Return (X, Y) of the center of cell containing provided text 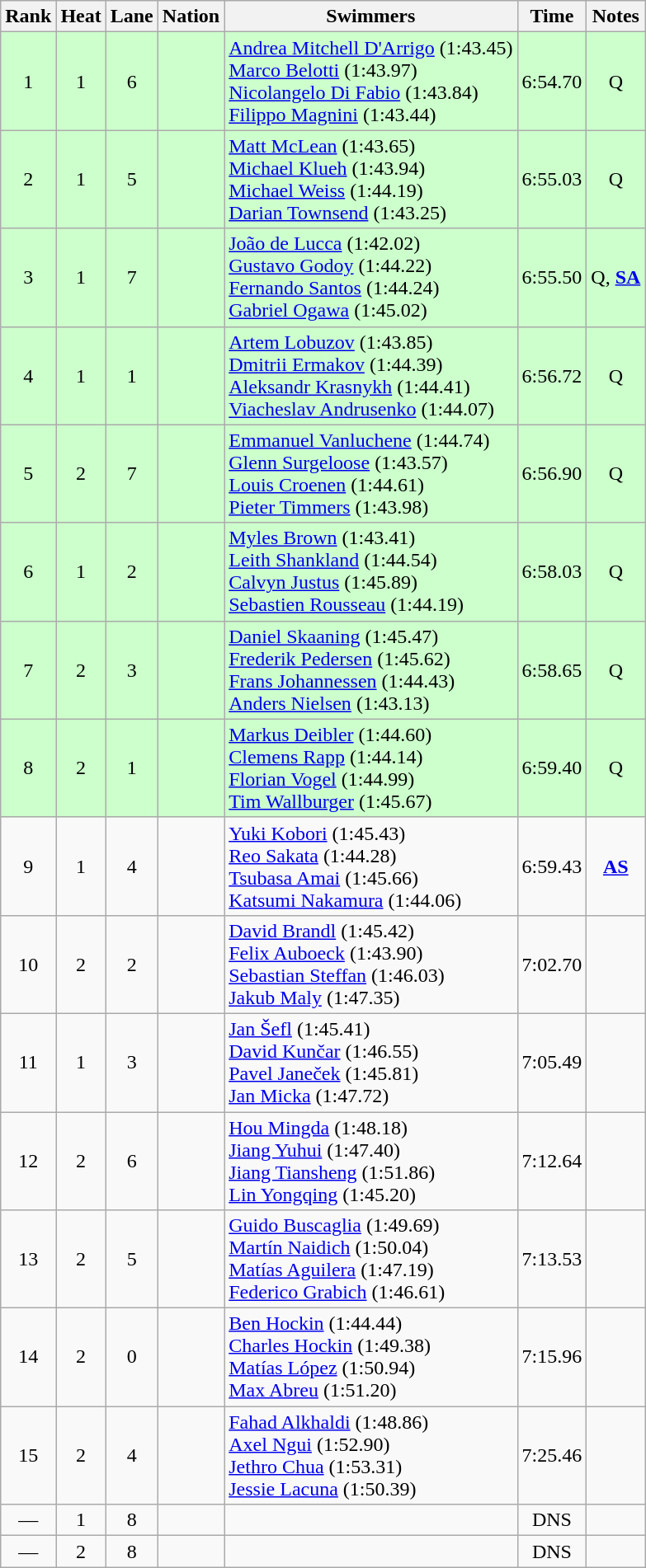
6:59.40 (552, 768)
Lane (132, 16)
Swimmers (371, 16)
Rank (28, 16)
7:12.64 (552, 1161)
6:58.03 (552, 572)
Yuki Kobori (1:45.43)Reo Sakata (1:44.28)Tsubasa Amai (1:45.66)Katsumi Nakamura (1:44.06) (371, 866)
6:54.70 (552, 81)
Daniel Skaaning (1:45.47)Frederik Pedersen (1:45.62)Frans Johannessen (1:44.43)Anders Nielsen (1:43.13) (371, 669)
0 (132, 1357)
Fahad Alkhaldi (1:48.86)Axel Ngui (1:52.90)Jethro Chua (1:53.31)Jessie Lacuna (1:50.39) (371, 1456)
11 (28, 1062)
Guido Buscaglia (1:49.69)Martín Naidich (1:50.04)Matías Aguilera (1:47.19)Federico Grabich (1:46.61) (371, 1260)
Heat (81, 16)
13 (28, 1260)
Ben Hockin (1:44.44)Charles Hockin (1:49.38)Matías López (1:50.94)Max Abreu (1:51.20) (371, 1357)
7:02.70 (552, 965)
AS (615, 866)
7:25.46 (552, 1456)
7:15.96 (552, 1357)
10 (28, 965)
6:55.03 (552, 180)
6:59.43 (552, 866)
Jan Šefl (1:45.41)David Kunčar (1:46.55)Pavel Janeček (1:45.81)Jan Micka (1:47.72) (371, 1062)
6:56.90 (552, 473)
João de Lucca (1:42.02)Gustavo Godoy (1:44.22)Fernando Santos (1:44.24)Gabriel Ogawa (1:45.02) (371, 277)
6:55.50 (552, 277)
7:05.49 (552, 1062)
6:56.72 (552, 376)
Notes (615, 16)
Q, SA (615, 277)
Emmanuel Vanluchene (1:44.74)Glenn Surgeloose (1:43.57)Louis Croenen (1:44.61)Pieter Timmers (1:43.98) (371, 473)
Hou Mingda (1:48.18)Jiang Yuhui (1:47.40)Jiang Tiansheng (1:51.86)Lin Yongqing (1:45.20) (371, 1161)
Markus Deibler (1:44.60)Clemens Rapp (1:44.14)Florian Vogel (1:44.99)Tim Wallburger (1:45.67) (371, 768)
14 (28, 1357)
David Brandl (1:45.42)Felix Auboeck (1:43.90)Sebastian Steffan (1:46.03)Jakub Maly (1:47.35) (371, 965)
Myles Brown (1:43.41)Leith Shankland (1:44.54)Calvyn Justus (1:45.89)Sebastien Rousseau (1:44.19) (371, 572)
6:58.65 (552, 669)
Matt McLean (1:43.65)Michael Klueh (1:43.94)Michael Weiss (1:44.19)Darian Townsend (1:43.25) (371, 180)
7:13.53 (552, 1260)
Nation (191, 16)
15 (28, 1456)
Andrea Mitchell D'Arrigo (1:43.45)Marco Belotti (1:43.97)Nicolangelo Di Fabio (1:43.84)Filippo Magnini (1:43.44) (371, 81)
9 (28, 866)
Artem Lobuzov (1:43.85)Dmitrii Ermakov (1:44.39)Aleksandr Krasnykh (1:44.41)Viacheslav Andrusenko (1:44.07) (371, 376)
12 (28, 1161)
Time (552, 16)
